Scan for the cell matching the given text and deliver its (x, y) coordinate at center. 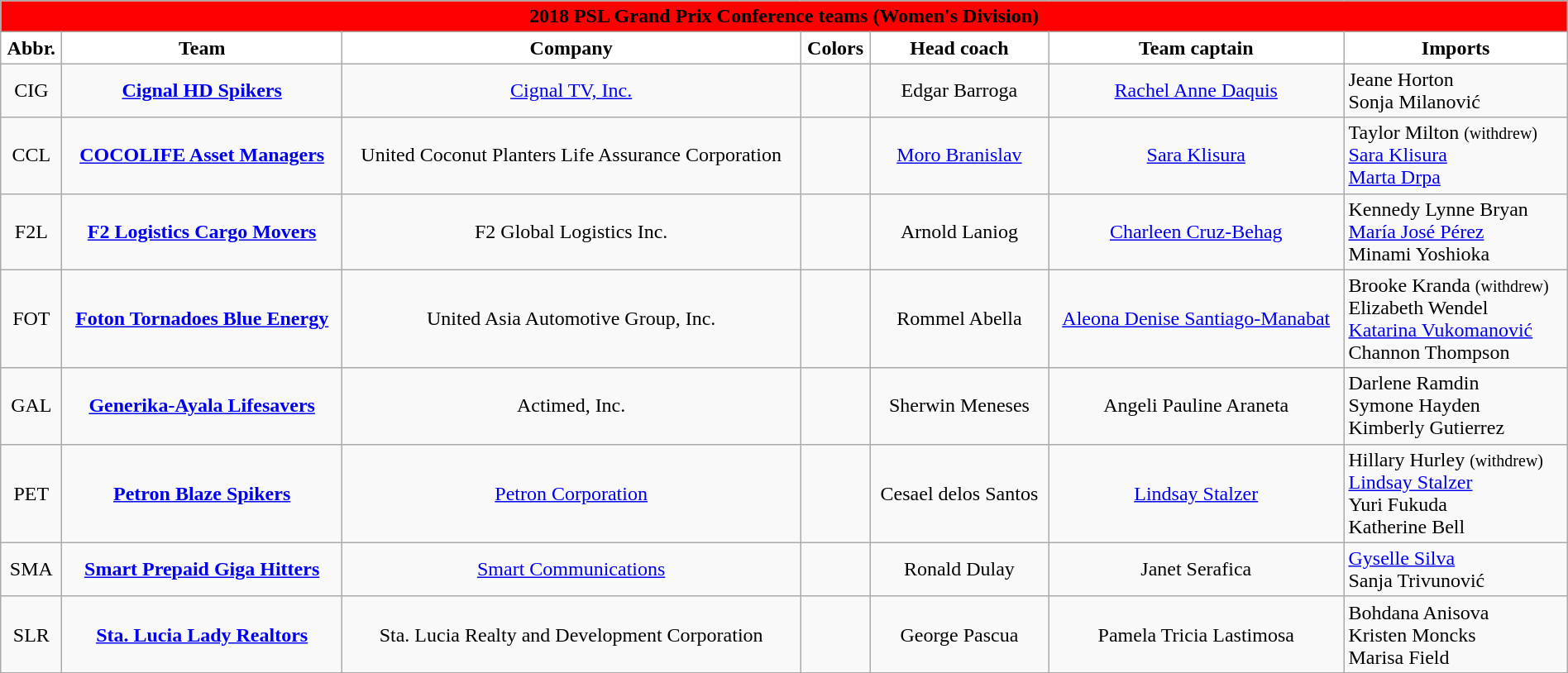
Ronald Dulay (959, 569)
Charleen Cruz-Behag (1196, 231)
Darlene Ramdin Symone Hayden Kimberly Gutierrez (1456, 406)
Smart Communications (571, 569)
Head coach (959, 48)
Lindsay Stalzer (1196, 493)
Sta. Lucia Lady Realtors (202, 634)
Aleona Denise Santiago-Manabat (1196, 319)
George Pascua (959, 634)
Taylor Milton (withdrew) Sara Klisura Marta Drpa (1456, 155)
PET (31, 493)
United Coconut Planters Life Assurance Corporation (571, 155)
COCOLIFE Asset Managers (202, 155)
Hillary Hurley (withdrew) Lindsay Stalzer Yuri Fukuda Katherine Bell (1456, 493)
SMA (31, 569)
Angeli Pauline Araneta (1196, 406)
CCL (31, 155)
Company (571, 48)
Sherwin Meneses (959, 406)
Sta. Lucia Realty and Development Corporation (571, 634)
CIG (31, 91)
Brooke Kranda (withdrew) Elizabeth Wendel Katarina Vukomanović Channon Thompson (1456, 319)
Janet Serafica (1196, 569)
F2 Logistics Cargo Movers (202, 231)
Cignal HD Spikers (202, 91)
Petron Corporation (571, 493)
Team captain (1196, 48)
Gyselle Silva Sanja Trivunović (1456, 569)
Team (202, 48)
Actimed, Inc. (571, 406)
SLR (31, 634)
GAL (31, 406)
Cesael delos Santos (959, 493)
Bohdana Anisova Kristen Moncks Marisa Field (1456, 634)
F2L (31, 231)
FOT (31, 319)
Rommel Abella (959, 319)
Imports (1456, 48)
Abbr. (31, 48)
2018 PSL Grand Prix Conference teams (Women's Division) (784, 17)
Generika-Ayala Lifesavers (202, 406)
F2 Global Logistics Inc. (571, 231)
Jeane Horton Sonja Milanović (1456, 91)
United Asia Automotive Group, Inc. (571, 319)
Pamela Tricia Lastimosa (1196, 634)
Cignal TV, Inc. (571, 91)
Foton Tornadoes Blue Energy (202, 319)
Kennedy Lynne Bryan María José Pérez Minami Yoshioka (1456, 231)
Rachel Anne Daquis (1196, 91)
Sara Klisura (1196, 155)
Smart Prepaid Giga Hitters (202, 569)
Moro Branislav (959, 155)
Colors (835, 48)
Petron Blaze Spikers (202, 493)
Edgar Barroga (959, 91)
Arnold Laniog (959, 231)
